Capture the cell that displays the provided text and extract its (x, y) central coordinate. 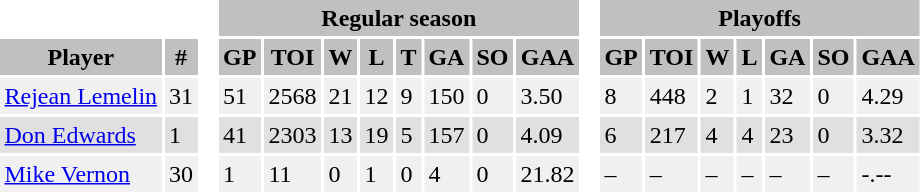
12 (376, 96)
11 (292, 174)
157 (446, 135)
Don Edwards (81, 135)
448 (672, 96)
21 (340, 96)
41 (240, 135)
T (408, 57)
2 (718, 96)
Rejean Lemelin (81, 96)
4.09 (548, 135)
5 (408, 135)
3.50 (548, 96)
51 (240, 96)
Player (81, 57)
2568 (292, 96)
217 (672, 135)
32 (788, 96)
21.82 (548, 174)
8 (621, 96)
# (182, 57)
3.32 (888, 135)
19 (376, 135)
6 (621, 135)
31 (182, 96)
-.-- (888, 174)
150 (446, 96)
4.29 (888, 96)
Mike Vernon (81, 174)
9 (408, 96)
13 (340, 135)
Regular season (399, 18)
Playoffs (760, 18)
2303 (292, 135)
30 (182, 174)
23 (788, 135)
